Locate the cell with the specified text and output its (X, Y) center coordinate. 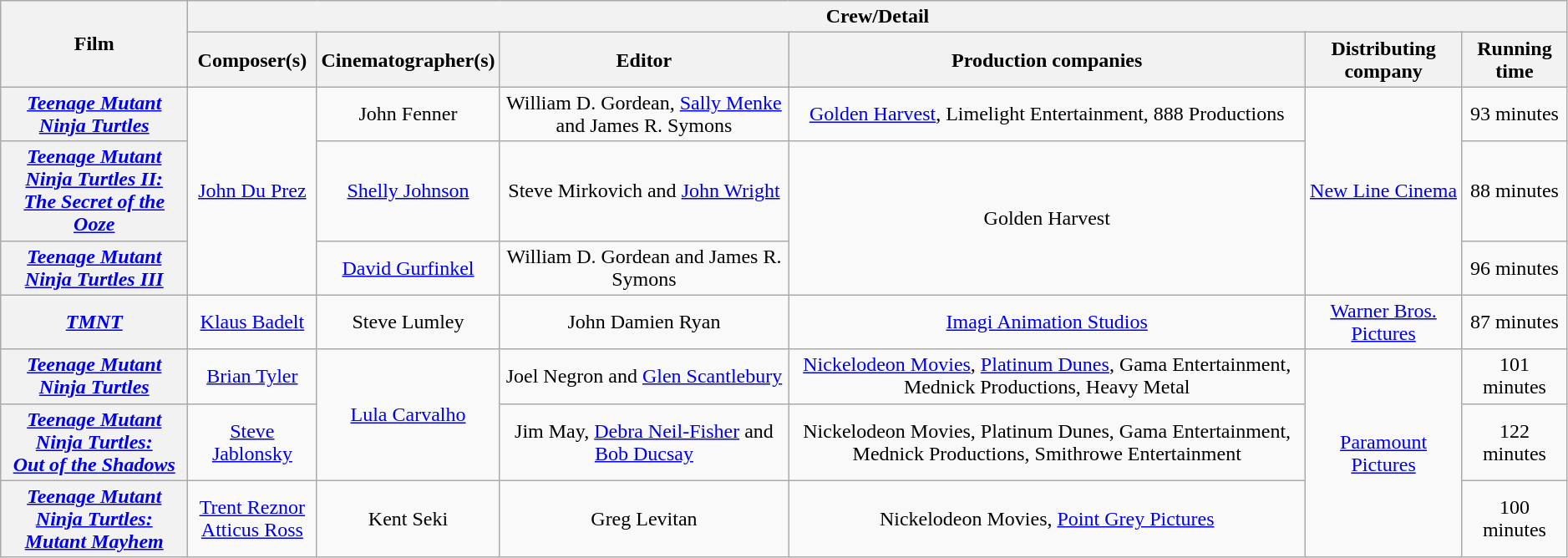
Nickelodeon Movies, Platinum Dunes, Gama Entertainment, Mednick Productions, Heavy Metal (1048, 376)
Greg Levitan (644, 519)
Cinematographer(s) (408, 60)
Teenage Mutant Ninja Turtles III (94, 267)
100 minutes (1515, 519)
Nickelodeon Movies, Point Grey Pictures (1048, 519)
Steve Lumley (408, 322)
Joel Negron and Glen Scantlebury (644, 376)
Teenage Mutant Ninja Turtles: Out of the Shadows (94, 442)
88 minutes (1515, 190)
Running time (1515, 60)
122 minutes (1515, 442)
Jim May, Debra Neil-Fisher and Bob Ducsay (644, 442)
Imagi Animation Studios (1048, 322)
Klaus Badelt (252, 322)
TMNT (94, 322)
Distributing company (1383, 60)
Warner Bros. Pictures (1383, 322)
96 minutes (1515, 267)
Golden Harvest (1048, 218)
David Gurfinkel (408, 267)
Steve Jablonsky (252, 442)
93 minutes (1515, 114)
Paramount Pictures (1383, 453)
John Damien Ryan (644, 322)
87 minutes (1515, 322)
Production companies (1048, 60)
New Line Cinema (1383, 190)
Lula Carvalho (408, 414)
William D. Gordean, Sally Menke and James R. Symons (644, 114)
Composer(s) (252, 60)
Teenage Mutant Ninja Turtles: Mutant Mayhem (94, 519)
Crew/Detail (878, 17)
101 minutes (1515, 376)
Shelly Johnson (408, 190)
Golden Harvest, Limelight Entertainment, 888 Productions (1048, 114)
Kent Seki (408, 519)
William D. Gordean and James R. Symons (644, 267)
John Du Prez (252, 190)
John Fenner (408, 114)
Brian Tyler (252, 376)
Film (94, 43)
Steve Mirkovich and John Wright (644, 190)
Teenage Mutant Ninja Turtles II: The Secret of the Ooze (94, 190)
Trent ReznorAtticus Ross (252, 519)
Editor (644, 60)
Nickelodeon Movies, Platinum Dunes, Gama Entertainment, Mednick Productions, Smithrowe Entertainment (1048, 442)
